Output the (x, y) coordinate of the center of the cell containing the given text.  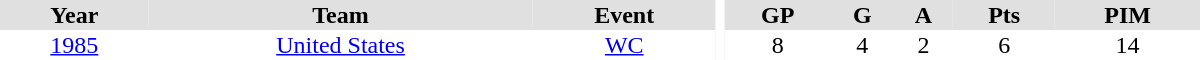
Team (341, 15)
Pts (1004, 15)
14 (1128, 45)
2 (924, 45)
4 (862, 45)
GP (778, 15)
G (862, 15)
PIM (1128, 15)
8 (778, 45)
WC (624, 45)
A (924, 15)
Year (74, 15)
1985 (74, 45)
6 (1004, 45)
Event (624, 15)
United States (341, 45)
